For the text-containing cell, return its midpoint in (X, Y) coordinate format. 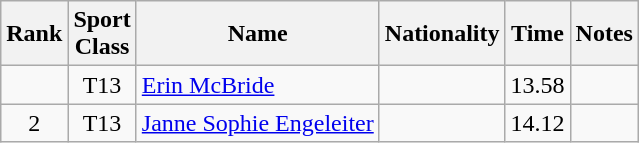
Name (258, 34)
Nationality (442, 34)
Rank (34, 34)
2 (34, 123)
Erin McBride (258, 85)
13.58 (538, 85)
SportClass (102, 34)
Janne Sophie Engeleiter (258, 123)
14.12 (538, 123)
Notes (604, 34)
Time (538, 34)
